Identify which cell holds the provided text, then report its (X, Y) central coordinate. 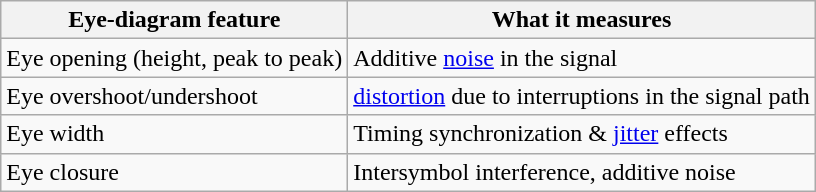
Timing synchronization & jitter effects (582, 134)
Eye overshoot/undershoot (174, 96)
Eye-diagram feature (174, 20)
distortion due to interruptions in the signal path (582, 96)
What it measures (582, 20)
Additive noise in the signal (582, 58)
Eye closure (174, 172)
Intersymbol interference, additive noise (582, 172)
Eye width (174, 134)
Eye opening (height, peak to peak) (174, 58)
